Find where the given text appears and provide that cell's center as [x, y] coordinate. 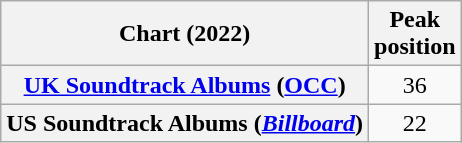
36 [415, 85]
US Soundtrack Albums (Billboard) [185, 123]
22 [415, 123]
UK Soundtrack Albums (OCC) [185, 85]
Chart (2022) [185, 34]
Peakposition [415, 34]
